Extract the [X, Y] coordinate from the center of the cell holding the provided text.  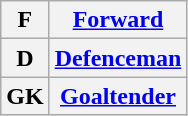
Defenceman [118, 58]
D [25, 58]
Forward [118, 20]
F [25, 20]
GK [25, 96]
Goaltender [118, 96]
